Capture the cell that displays the provided text and extract its [x, y] central coordinate. 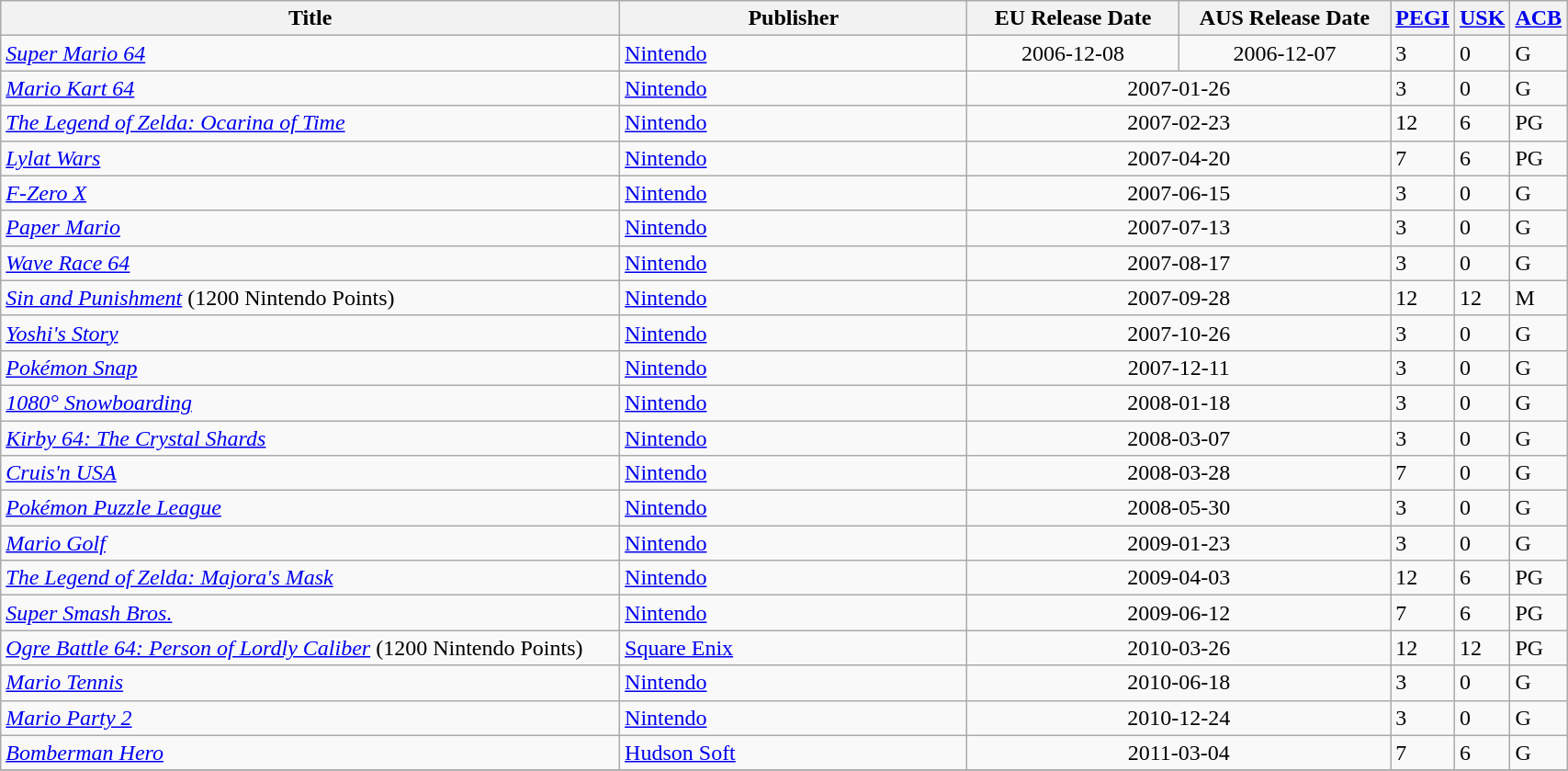
2008-03-07 [1179, 438]
2007-09-28 [1179, 298]
2010-06-18 [1179, 683]
Super Smash Bros. [310, 613]
2011-03-04 [1179, 753]
AUS Release Date [1284, 18]
2007-08-17 [1179, 263]
2010-12-24 [1179, 718]
Publisher [794, 18]
2008-03-28 [1179, 473]
1080° Snowboarding [310, 403]
EU Release Date [1073, 18]
2010-03-26 [1179, 648]
Pokémon Puzzle League [310, 508]
2008-05-30 [1179, 508]
2009-04-03 [1179, 578]
Lylat Wars [310, 158]
Mario Kart 64 [310, 88]
F-Zero X [310, 193]
Cruis'n USA [310, 473]
Bomberman Hero [310, 753]
2007-06-15 [1179, 193]
Mario Party 2 [310, 718]
Mario Golf [310, 543]
2007-10-26 [1179, 333]
2007-01-26 [1179, 88]
Super Mario 64 [310, 53]
2009-01-23 [1179, 543]
2007-04-20 [1179, 158]
The Legend of Zelda: Majora's Mask [310, 578]
ACB [1539, 18]
Square Enix [794, 648]
2006-12-07 [1284, 53]
Kirby 64: The Crystal Shards [310, 438]
2006-12-08 [1073, 53]
Mario Tennis [310, 683]
Yoshi's Story [310, 333]
2008-01-18 [1179, 403]
2007-07-13 [1179, 228]
Title [310, 18]
The Legend of Zelda: Ocarina of Time [310, 123]
2007-12-11 [1179, 368]
2009-06-12 [1179, 613]
Ogre Battle 64: Person of Lordly Caliber (1200 Nintendo Points) [310, 648]
Wave Race 64 [310, 263]
USK [1482, 18]
Pokémon Snap [310, 368]
Sin and Punishment (1200 Nintendo Points) [310, 298]
PEGI [1423, 18]
Hudson Soft [794, 753]
M [1539, 298]
2007-02-23 [1179, 123]
Paper Mario [310, 228]
